Find where the given text appears and provide that cell's center as [X, Y] coordinate. 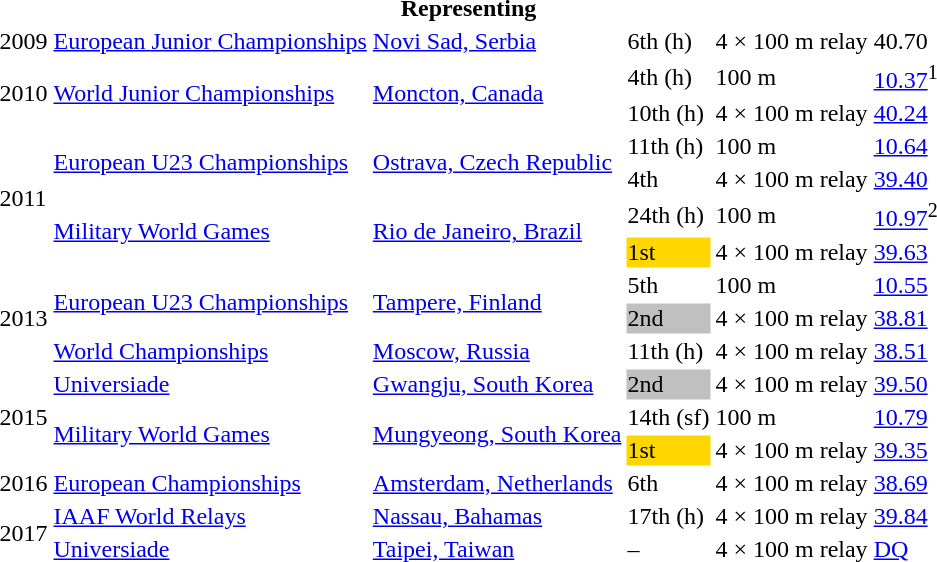
IAAF World Relays [210, 516]
Mungyeong, South Korea [497, 434]
Universiade [210, 384]
Novi Sad, Serbia [497, 41]
Tampere, Finland [497, 302]
Ostrava, Czech Republic [497, 162]
Moncton, Canada [497, 94]
10th (h) [668, 113]
24th (h) [668, 215]
17th (h) [668, 516]
Moscow, Russia [497, 351]
European Junior Championships [210, 41]
14th (sf) [668, 417]
European Championships [210, 483]
6th (h) [668, 41]
4th [668, 179]
6th [668, 483]
World Junior Championships [210, 94]
Nassau, Bahamas [497, 516]
Rio de Janeiro, Brazil [497, 232]
Gwangju, South Korea [497, 384]
Amsterdam, Netherlands [497, 483]
World Championships [210, 351]
4th (h) [668, 77]
5th [668, 285]
